Extract the (x, y) coordinate from the center of the cell holding the provided text.  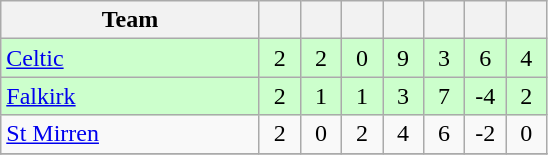
-4 (486, 96)
9 (402, 58)
St Mirren (130, 134)
Falkirk (130, 96)
-2 (486, 134)
Celtic (130, 58)
7 (444, 96)
Team (130, 20)
